Extract the (x, y) coordinate from the center of the cell holding the provided text.  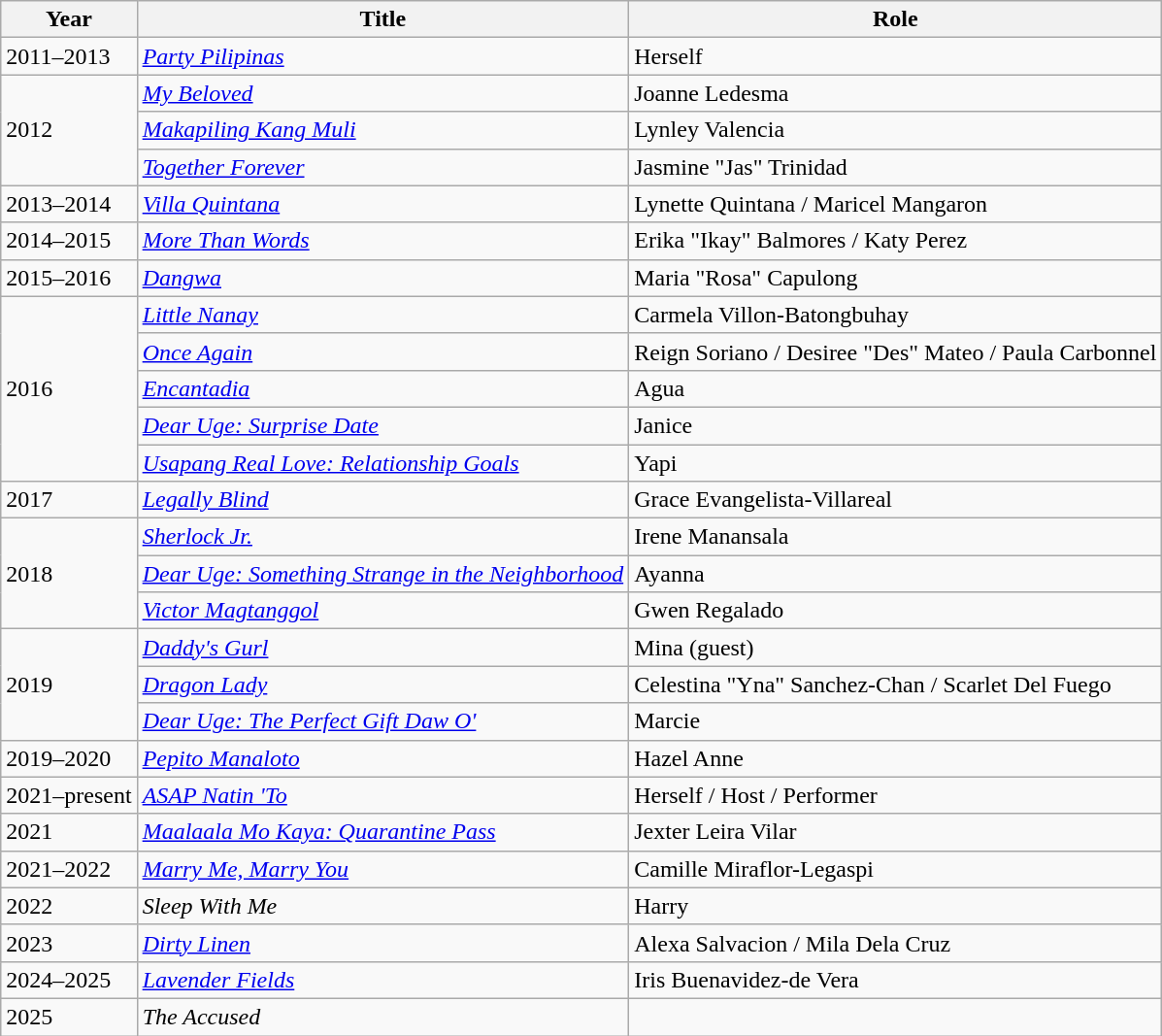
Agua (895, 388)
Gwen Regalado (895, 611)
Maria "Rosa" Capulong (895, 278)
Jasmine "Jas" Trinidad (895, 167)
2012 (69, 130)
Ayanna (895, 574)
Lynley Valencia (895, 130)
Encantadia (382, 388)
Hazel Anne (895, 758)
Harry (895, 906)
2021–2022 (69, 869)
Year (69, 19)
Jexter Leira Vilar (895, 832)
Marry Me, Marry You (382, 869)
Victor Magtanggol (382, 611)
Iris Buenavidez-de Vera (895, 980)
2022 (69, 906)
Party Pilipinas (382, 56)
Carmela Villon-Batongbuhay (895, 315)
2014–2015 (69, 241)
Erika "Ikay" Balmores / Katy Perez (895, 241)
2023 (69, 943)
Dangwa (382, 278)
Herself / Host / Performer (895, 795)
2021 (69, 832)
2021–present (69, 795)
Title (382, 19)
My Beloved (382, 93)
Dear Uge: Something Strange in the Neighborhood (382, 574)
Joanne Ledesma (895, 93)
Role (895, 19)
Mina (guest) (895, 648)
2025 (69, 1017)
Dirty Linen (382, 943)
Irene Manansala (895, 537)
Yapi (895, 463)
Reign Soriano / Desiree "Des" Mateo / Paula Carbonnel (895, 351)
2024–2025 (69, 980)
Sleep With Me (382, 906)
Celestina "Yna" Sanchez-Chan / Scarlet Del Fuego (895, 685)
Grace Evangelista-Villareal (895, 500)
Alexa Salvacion / Mila Dela Cruz (895, 943)
The Accused (382, 1017)
Legally Blind (382, 500)
Lynette Quintana / Maricel Mangaron (895, 204)
Herself (895, 56)
Camille Miraflor-Legaspi (895, 869)
2017 (69, 500)
Little Nanay (382, 315)
More Than Words (382, 241)
Sherlock Jr. (382, 537)
2019 (69, 685)
ASAP Natin 'To (382, 795)
Together Forever (382, 167)
Lavender Fields (382, 980)
Dear Uge: The Perfect Gift Daw O' (382, 721)
Marcie (895, 721)
2011–2013 (69, 56)
Maalaala Mo Kaya: Quarantine Pass (382, 832)
Makapiling Kang Muli (382, 130)
Once Again (382, 351)
Villa Quintana (382, 204)
2016 (69, 388)
Janice (895, 425)
Dear Uge: Surprise Date (382, 425)
Usapang Real Love: Relationship Goals (382, 463)
2015–2016 (69, 278)
Dragon Lady (382, 685)
Daddy's Gurl (382, 648)
2018 (69, 574)
2013–2014 (69, 204)
Pepito Manaloto (382, 758)
2019–2020 (69, 758)
